Find where the given text appears and provide that cell's center as (X, Y) coordinate. 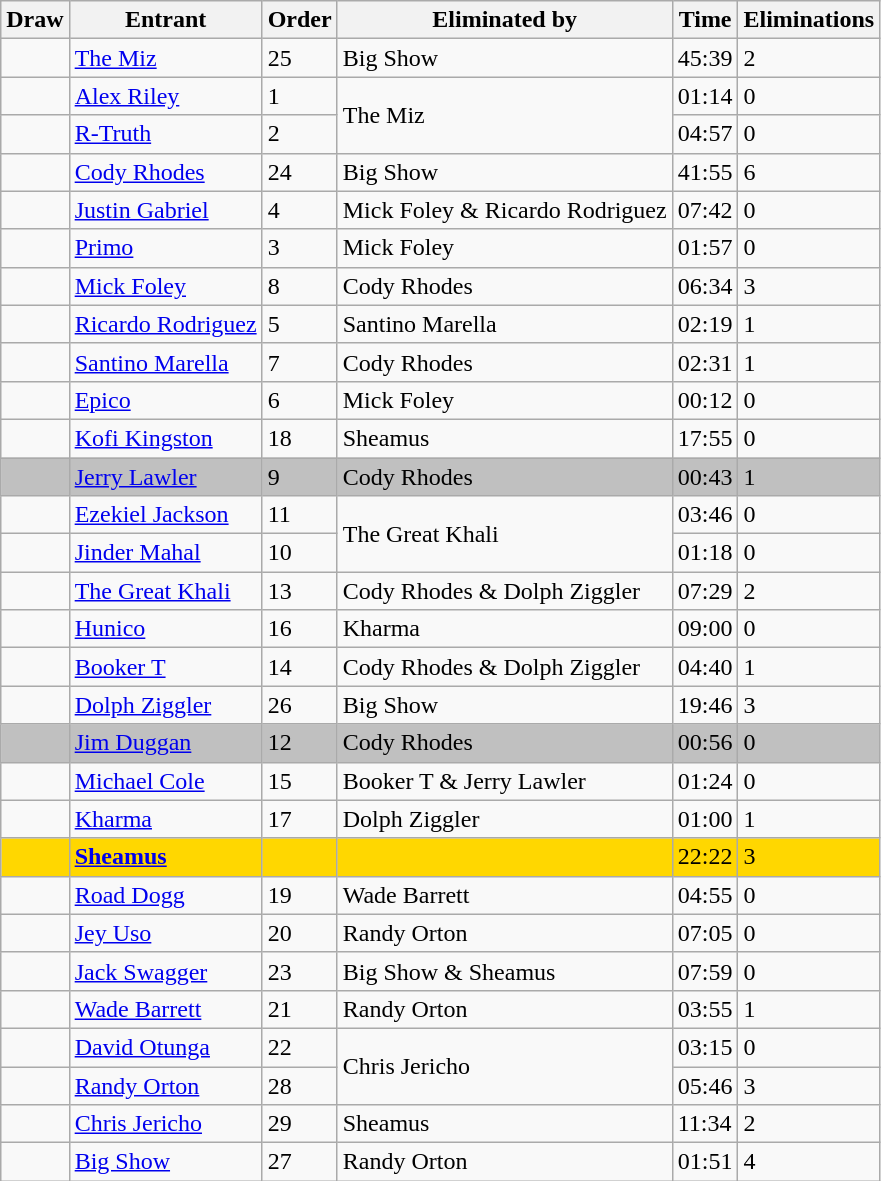
19 (300, 895)
Michael Cole (166, 781)
Booker T (166, 667)
04:57 (705, 134)
Ezekiel Jackson (166, 515)
45:39 (705, 58)
Time (705, 20)
26 (300, 705)
9 (300, 477)
11 (300, 515)
23 (300, 971)
Order (300, 20)
02:19 (705, 324)
Mick Foley & Ricardo Rodriguez (504, 210)
13 (300, 591)
7 (300, 362)
Draw (35, 20)
01:14 (705, 96)
24 (300, 172)
Jerry Lawler (166, 477)
Entrant (166, 20)
03:55 (705, 1009)
09:00 (705, 629)
25 (300, 58)
00:12 (705, 400)
10 (300, 553)
Justin Gabriel (166, 210)
16 (300, 629)
21 (300, 1009)
20 (300, 933)
R-Truth (166, 134)
Epico (166, 400)
15 (300, 781)
41:55 (705, 172)
01:51 (705, 1162)
28 (300, 1085)
03:46 (705, 515)
5 (300, 324)
17 (300, 819)
14 (300, 667)
03:15 (705, 1047)
Kofi Kingston (166, 438)
Big Show & Sheamus (504, 971)
07:59 (705, 971)
Eliminations (809, 20)
12 (300, 743)
07:42 (705, 210)
27 (300, 1162)
8 (300, 286)
Alex Riley (166, 96)
07:05 (705, 933)
00:56 (705, 743)
19:46 (705, 705)
Booker T & Jerry Lawler (504, 781)
18 (300, 438)
06:34 (705, 286)
Ricardo Rodriguez (166, 324)
Jinder Mahal (166, 553)
Jack Swagger (166, 971)
01:00 (705, 819)
01:18 (705, 553)
04:55 (705, 895)
Jim Duggan (166, 743)
01:57 (705, 248)
Road Dogg (166, 895)
David Otunga (166, 1047)
29 (300, 1124)
01:24 (705, 781)
05:46 (705, 1085)
11:34 (705, 1124)
Jey Uso (166, 933)
00:43 (705, 477)
04:40 (705, 667)
22 (300, 1047)
Hunico (166, 629)
17:55 (705, 438)
02:31 (705, 362)
Primo (166, 248)
22:22 (705, 857)
07:29 (705, 591)
Eliminated by (504, 20)
